Search for the cell housing the specified text and yield its (X, Y) center coordinate. 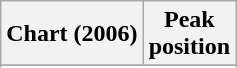
Peakposition (189, 34)
Chart (2006) (72, 34)
